Extract the [X, Y] coordinate from the center of the cell holding the provided text.  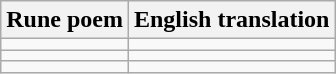
Rune poem [65, 20]
English translation [231, 20]
